Capture the cell that displays the provided text and extract its [x, y] central coordinate. 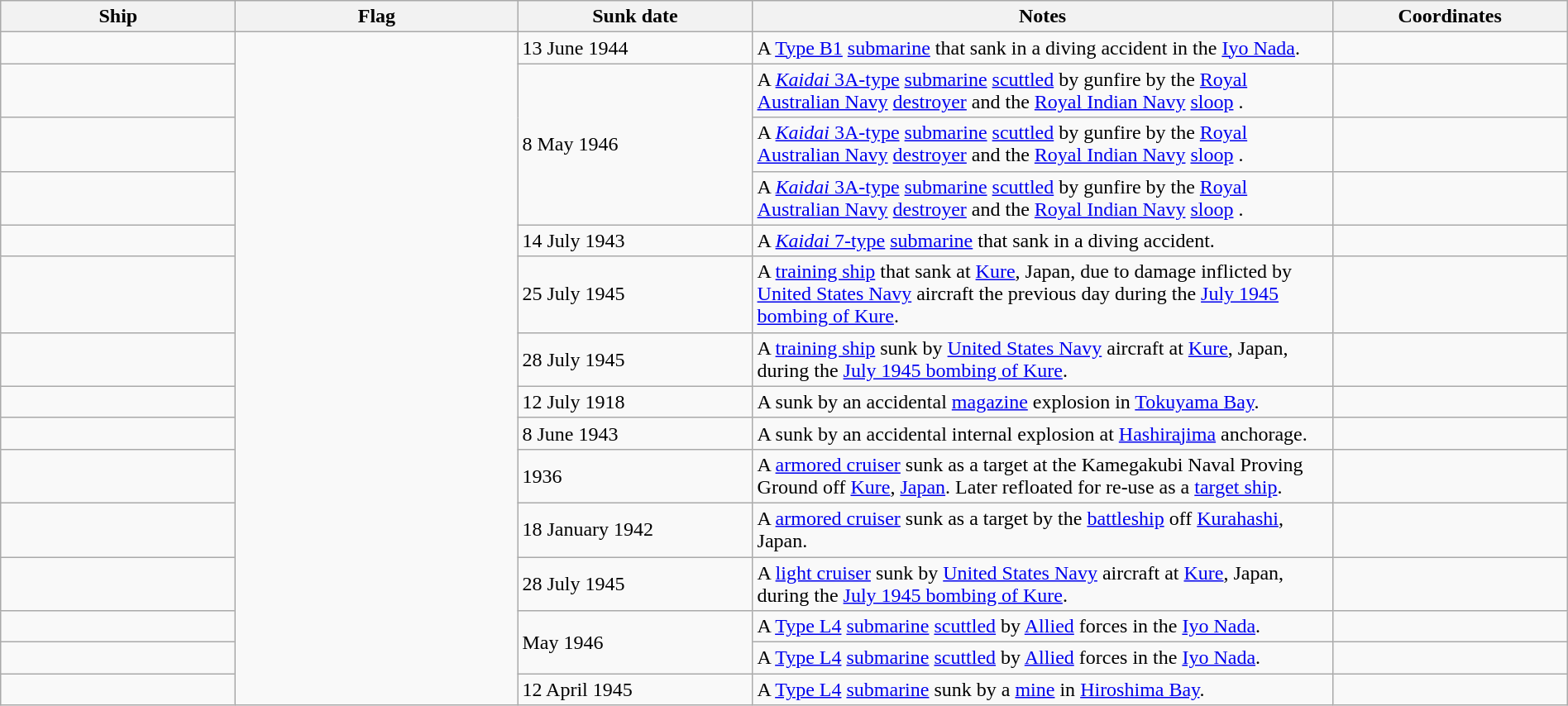
Sunk date [635, 17]
A Kaidai 7-type submarine that sank in a diving accident. [1042, 241]
12 April 1945 [635, 689]
Notes [1042, 17]
25 July 1945 [635, 294]
Flag [377, 17]
14 July 1943 [635, 241]
May 1946 [635, 642]
A sunk by an accidental magazine explosion in Tokuyama Bay. [1042, 402]
A Type L4 submarine sunk by a mine in Hiroshima Bay. [1042, 689]
Ship [118, 17]
A armored cruiser sunk as a target at the Kamegakubi Naval Proving Ground off Kure, Japan. Later refloated for re-use as a target ship. [1042, 476]
12 July 1918 [635, 402]
A sunk by an accidental internal explosion at Hashirajima anchorage. [1042, 433]
8 May 1946 [635, 144]
18 January 1942 [635, 529]
13 June 1944 [635, 48]
8 June 1943 [635, 433]
1936 [635, 476]
A training ship sunk by United States Navy aircraft at Kure, Japan, during the July 1945 bombing of Kure. [1042, 359]
A light cruiser sunk by United States Navy aircraft at Kure, Japan, during the July 1945 bombing of Kure. [1042, 584]
A armored cruiser sunk as a target by the battleship off Kurahashi, Japan. [1042, 529]
Coordinates [1450, 17]
A Type B1 submarine that sank in a diving accident in the Iyo Nada. [1042, 48]
